Search for the cell housing the specified text and yield its [x, y] center coordinate. 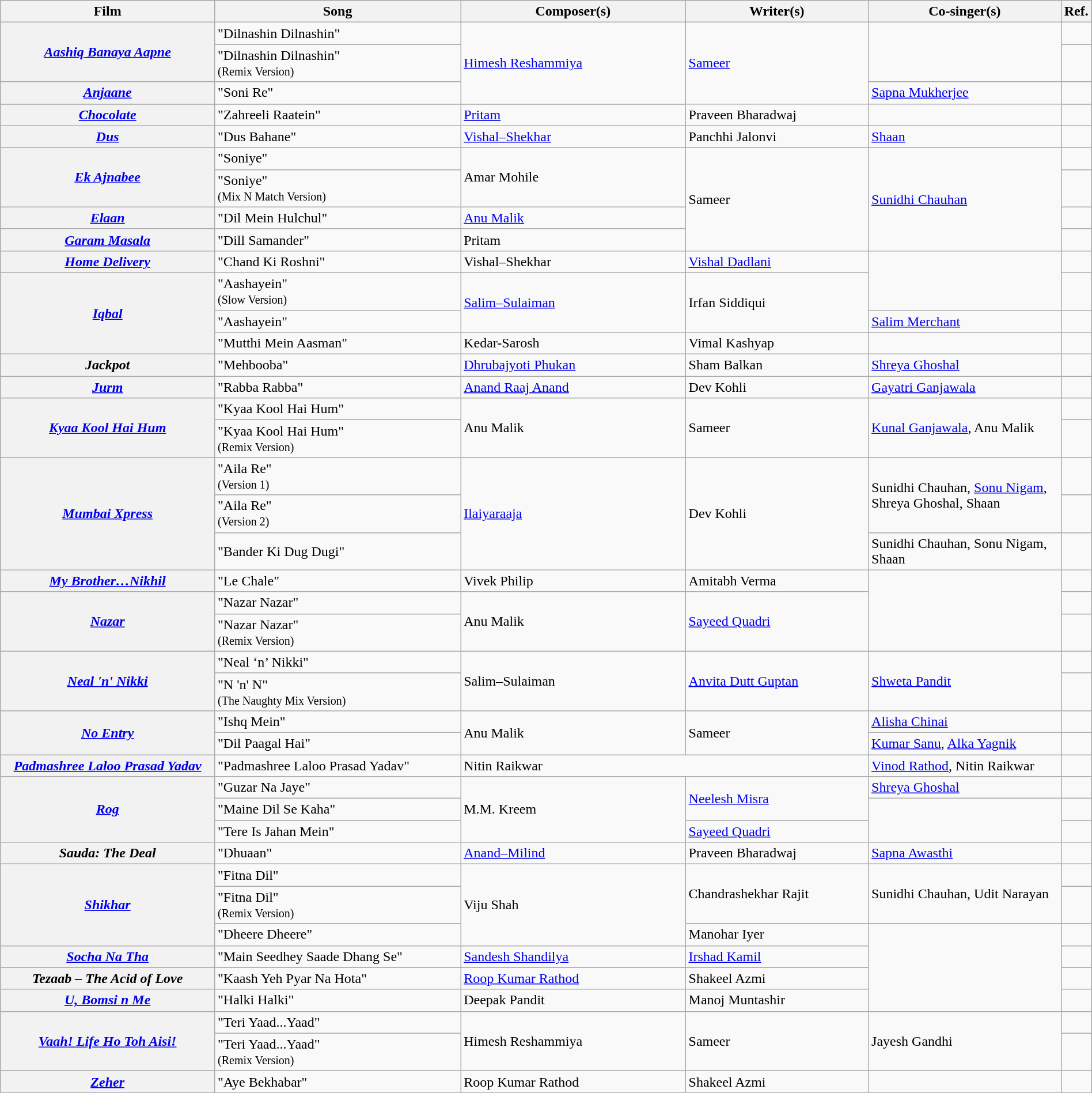
Sauda: The Deal [108, 853]
Manohar Iyer [777, 935]
Sapna Mukherjee [965, 93]
"Mehbooba" [338, 365]
Nazar [108, 621]
Sham Balkan [777, 365]
"Teri Yaad...Yaad" [338, 1022]
Shweta Pandit [965, 681]
Mumbai Xpress [108, 514]
Tezaab – The Acid of Love [108, 978]
Jayesh Gandhi [965, 1041]
Sunidhi Chauhan [965, 199]
My Brother…Nikhil [108, 581]
Ilaiyaraaja [573, 514]
Iqbal [108, 313]
Sapna Awasthi [965, 853]
Song [338, 12]
Writer(s) [777, 12]
Sandesh Shandilya [573, 956]
"Chand Ki Roshni" [338, 262]
Co-singer(s) [965, 12]
"Kaash Yeh Pyar Na Hota" [338, 978]
Sunidhi Chauhan, Udit Narayan [965, 894]
Amitabh Verma [777, 581]
"Kyaa Kool Hai Hum" [338, 409]
Alisha Chinai [965, 721]
"Neal ‘n’ Nikki" [338, 662]
Salim Merchant [965, 321]
"Ishq Mein" [338, 721]
"Dilnashin Dilnashin"(Remix Version) [338, 63]
"Aashayein"(Slow Version) [338, 292]
Nitin Raikwar [665, 766]
"Mutthi Mein Aasman" [338, 343]
Gayatri Ganjawala [965, 387]
Anvita Dutt Guptan [777, 681]
Film [108, 12]
"Soni Re" [338, 93]
Garam Masala [108, 240]
Dhrubajyoti Phukan [573, 365]
"Tere Is Jahan Mein" [338, 831]
"Soniye"(Mix N Match Version) [338, 188]
"Kyaa Kool Hai Hum"(Remix Version) [338, 439]
Chocolate [108, 115]
Jurm [108, 387]
Aashiq Banaya Aapne [108, 52]
Jackpot [108, 365]
Neelesh Misra [777, 799]
"Le Chale" [338, 581]
"Nazar Nazar" [338, 603]
Zeher [108, 1081]
Vivek Philip [573, 581]
Kedar-Sarosh [573, 343]
Viju Shah [573, 905]
"Aye Bekhabar" [338, 1081]
Socha Na Tha [108, 956]
"Dil Paagal Hai" [338, 743]
Vinod Rathod, Nitin Raikwar [965, 766]
"Bander Ki Dug Dugi" [338, 551]
"Teri Yaad...Yaad"(Remix Version) [338, 1052]
"Dilnashin Dilnashin" [338, 33]
"Dhuaan" [338, 853]
"Rabba Rabba" [338, 387]
Anand–Milind [573, 853]
Sunidhi Chauhan, Sonu Nigam, Shaan [965, 551]
Manoj Muntashir [777, 1000]
Vimal Kashyap [777, 343]
"Halki Halki" [338, 1000]
"Dus Bahane" [338, 137]
"N 'n' N"(The Naughty Mix Version) [338, 691]
Ref. [1076, 12]
Padmashree Laloo Prasad Yadav [108, 766]
M.M. Kreem [573, 810]
Dus [108, 137]
"Dheere Dheere" [338, 935]
"Nazar Nazar"(Remix Version) [338, 633]
"Soniye" [338, 158]
No Entry [108, 732]
"Aashayein" [338, 321]
Amar Mohile [573, 177]
Kunal Ganjawala, Anu Malik [965, 428]
Neal 'n' Nikki [108, 681]
Sunidhi Chauhan, Sonu Nigam, Shreya Ghoshal, Shaan [965, 495]
Chandrashekhar Rajit [777, 894]
Shikhar [108, 905]
"Fitna Dil" [338, 875]
"Padmashree Laloo Prasad Yadav" [338, 766]
Anjaane [108, 93]
Kyaa Kool Hai Hum [108, 428]
Irfan Siddiqui [777, 302]
Elaan [108, 218]
Panchhi Jalonvi [777, 137]
U, Bomsi n Me [108, 1000]
"Main Seedhey Saade Dhang Se" [338, 956]
Kumar Sanu, Alka Yagnik [965, 743]
Composer(s) [573, 12]
"Guzar Na Jaye" [338, 788]
Deepak Pandit [573, 1000]
Vaah! Life Ho Toh Aisi! [108, 1041]
"Aila Re"(Version 2) [338, 514]
Irshad Kamil [777, 956]
"Maine Dil Se Kaha" [338, 810]
Ek Ajnabee [108, 177]
"Zahreeli Raatein" [338, 115]
"Aila Re"(Version 1) [338, 476]
Rog [108, 810]
Vishal Dadlani [777, 262]
"Fitna Dil"(Remix Version) [338, 905]
"Dill Samander" [338, 240]
"Dil Mein Hulchul" [338, 218]
Shaan [965, 137]
Home Delivery [108, 262]
Anand Raaj Anand [573, 387]
